From the cell containing the given text, extract its center point as (x, y) coordinate. 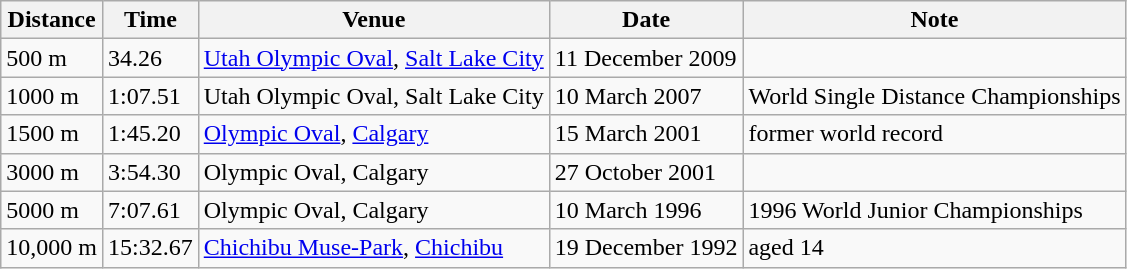
aged 14 (934, 248)
15:32.67 (150, 248)
1996 World Junior Championships (934, 210)
3000 m (52, 172)
Note (934, 20)
10 March 2007 (646, 96)
former world record (934, 134)
1500 m (52, 134)
27 October 2001 (646, 172)
11 December 2009 (646, 58)
1:45.20 (150, 134)
500 m (52, 58)
10,000 m (52, 248)
1:07.51 (150, 96)
Time (150, 20)
1000 m (52, 96)
34.26 (150, 58)
5000 m (52, 210)
19 December 1992 (646, 248)
7:07.61 (150, 210)
10 March 1996 (646, 210)
Date (646, 20)
Distance (52, 20)
Chichibu Muse-Park, Chichibu (374, 248)
World Single Distance Championships (934, 96)
3:54.30 (150, 172)
Venue (374, 20)
15 March 2001 (646, 134)
